Return the (X, Y) coordinate for the center point of the cell that contains the specified text.  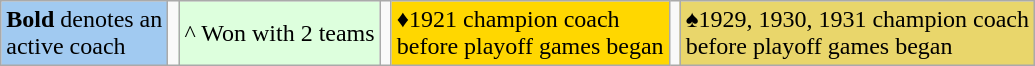
Bold denotes an active coach (84, 34)
^ Won with 2 teams (280, 34)
♦1921 champion coachbefore playoff games began (530, 34)
♠1929, 1930, 1931 champion coachbefore playoff games began (857, 34)
